Locate the cell with the specified text and output its (x, y) center coordinate. 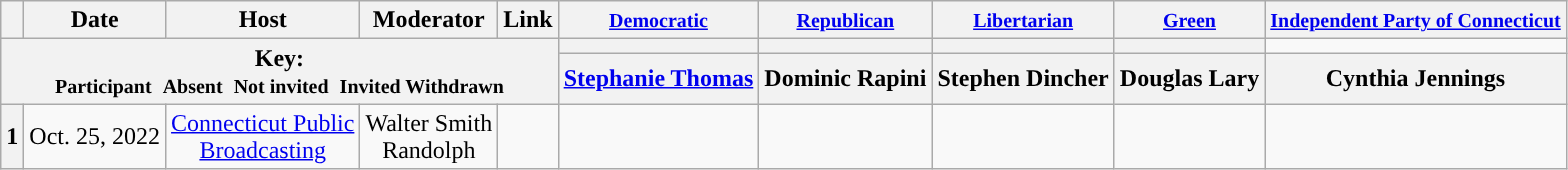
Key: Participant Absent Not invited Invited Withdrawn (280, 72)
Walter SmithRandolph (429, 136)
Libertarian (1023, 20)
Moderator (429, 20)
Dominic Rapini (846, 78)
Connecticut PublicBroadcasting (263, 136)
Date (95, 20)
Douglas Lary (1189, 78)
Stephen Dincher (1023, 78)
Link (528, 20)
Green (1189, 20)
Stephanie Thomas (658, 78)
Cynthia Jennings (1416, 78)
Oct. 25, 2022 (95, 136)
Independent Party of Connecticut (1416, 20)
Republican (846, 20)
Host (263, 20)
Democratic (658, 20)
1 (12, 136)
